Locate the cell with the specified text and output its (X, Y) center coordinate. 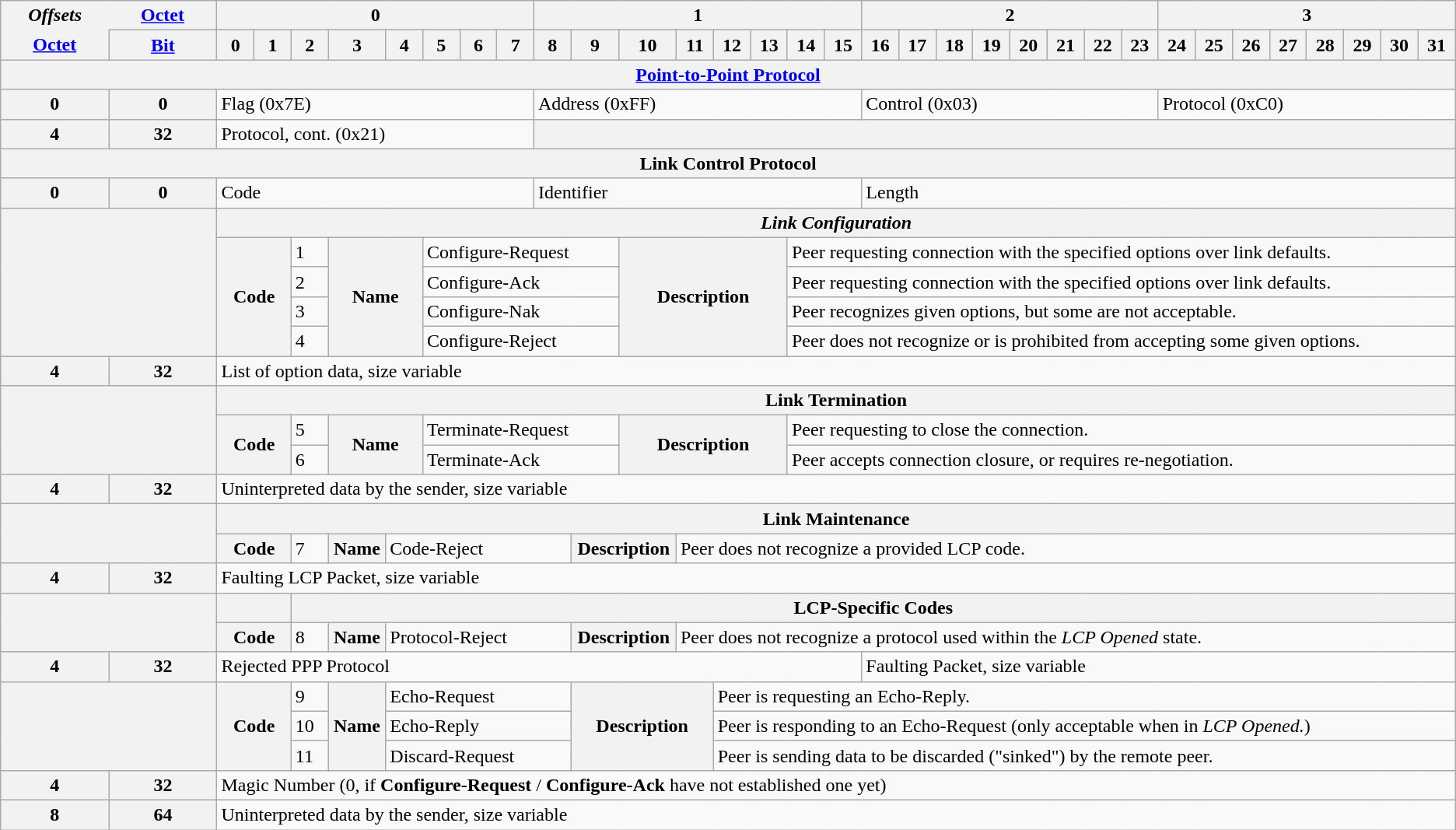
20 (1029, 45)
26 (1251, 45)
Address (0xFF) (697, 104)
Peer does not recognize a provided LCP code. (1066, 548)
Echo-Reply (478, 726)
64 (163, 814)
12 (732, 45)
Rejected PPP Protocol (540, 667)
Terminate-Request (520, 430)
Length (1159, 193)
Configure-Reject (520, 341)
Discard-Request (478, 755)
Link Maintenance (836, 519)
Point-to-Point Protocol (728, 75)
Protocol-Reject (478, 637)
Link Configuration (836, 222)
Identifier (697, 193)
30 (1399, 45)
Peer requesting to close the connection. (1122, 430)
14 (806, 45)
Peer accepts connection closure, or requires re-negotiation. (1122, 460)
17 (917, 45)
Peer is responding to an Echo-Request (only acceptable when in LCP Opened.) (1084, 726)
23 (1140, 45)
Configure-Ack (520, 282)
Offsets (54, 16)
Code-Reject (478, 548)
Magic Number (0, if Configure-Request / Configure-Ack have not established one yet) (836, 785)
Flag (0x7E) (376, 104)
Link Control Protocol (728, 163)
Bit (163, 45)
27 (1288, 45)
15 (843, 45)
Faulting Packet, size variable (1159, 667)
Peer is requesting an Echo-Reply. (1084, 696)
Link Termination (836, 401)
Peer does not recognize a protocol used within the LCP Opened state. (1066, 637)
Configure-Request (520, 252)
Peer is sending data to be discarded ("sinked") by the remote peer. (1084, 755)
24 (1177, 45)
29 (1363, 45)
List of option data, size variable (836, 371)
22 (1103, 45)
Echo-Request (478, 696)
Peer does not recognize or is prohibited from accepting some given options. (1122, 341)
19 (992, 45)
LCP-Specific Codes (873, 608)
28 (1325, 45)
Faulting LCP Packet, size variable (836, 578)
Protocol, cont. (0x21) (376, 134)
13 (769, 45)
18 (954, 45)
Terminate-Ack (520, 460)
31 (1437, 45)
Configure-Nak (520, 311)
21 (1066, 45)
16 (880, 45)
25 (1214, 45)
Protocol (0xC0) (1307, 104)
Peer recognizes given options, but some are not acceptable. (1122, 311)
Control (0x03) (1010, 104)
